Output the (X, Y) coordinate of the center of the cell containing the given text.  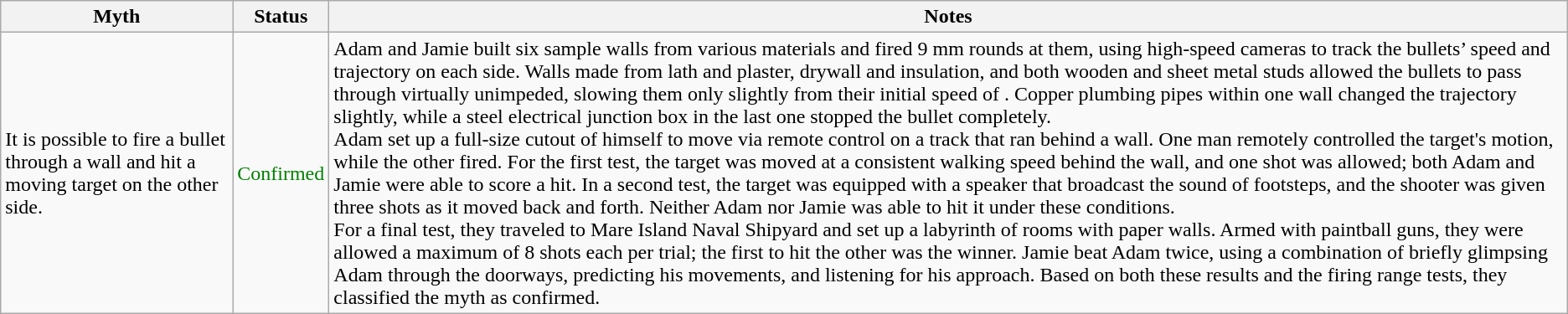
Confirmed (281, 172)
Myth (117, 17)
It is possible to fire a bullet through a wall and hit a moving target on the other side. (117, 172)
Status (281, 17)
Notes (948, 17)
